Locate the cell with the specified text and output its (X, Y) center coordinate. 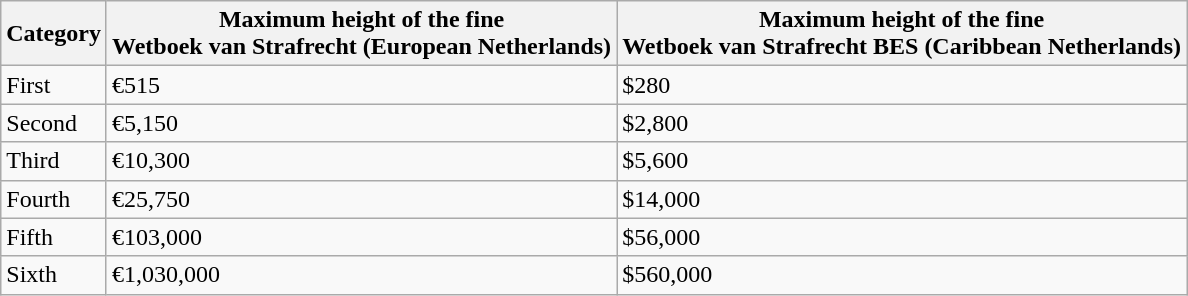
€25,750 (361, 199)
Maximum height of the fineWetboek van Strafrecht (European Netherlands) (361, 34)
$280 (902, 85)
Second (54, 123)
€10,300 (361, 161)
$56,000 (902, 237)
€515 (361, 85)
First (54, 85)
€1,030,000 (361, 275)
Fifth (54, 237)
$5,600 (902, 161)
€5,150 (361, 123)
Third (54, 161)
€103,000 (361, 237)
$14,000 (902, 199)
Sixth (54, 275)
$560,000 (902, 275)
Fourth (54, 199)
Category (54, 34)
$2,800 (902, 123)
Maximum height of the fineWetboek van Strafrecht BES (Caribbean Netherlands) (902, 34)
